Identify which cell holds the provided text, then report its [x, y] central coordinate. 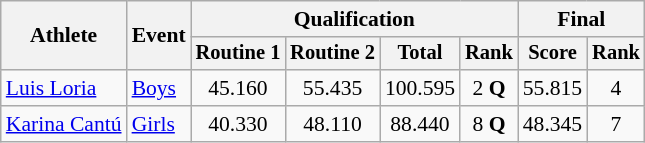
2 Q [489, 88]
Luis Loria [64, 88]
45.160 [238, 88]
Routine 1 [238, 54]
55.815 [552, 88]
Routine 2 [332, 54]
7 [616, 124]
Final [582, 19]
55.435 [332, 88]
88.440 [420, 124]
48.345 [552, 124]
4 [616, 88]
Score [552, 54]
40.330 [238, 124]
Qualification [354, 19]
Karina Cantú [64, 124]
Event [159, 36]
Boys [159, 88]
Athlete [64, 36]
48.110 [332, 124]
Girls [159, 124]
8 Q [489, 124]
100.595 [420, 88]
Total [420, 54]
